Identify which cell holds the provided text, then report its [X, Y] central coordinate. 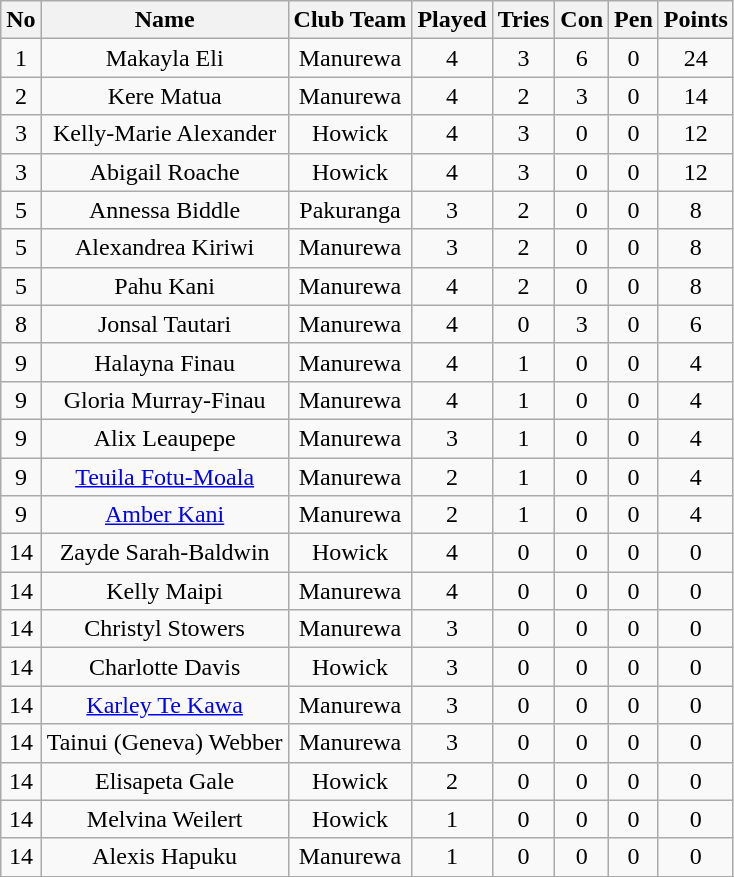
No [21, 20]
Charlotte Davis [164, 667]
Alexandrea Kiriwi [164, 248]
Abigail Roache [164, 172]
Name [164, 20]
Halayna Finau [164, 362]
Kelly Maipi [164, 591]
24 [696, 58]
Pahu Kani [164, 286]
Elisapeta Gale [164, 781]
Amber Kani [164, 515]
Melvina Weilert [164, 819]
Played [452, 20]
Tainui (Geneva) Webber [164, 743]
Jonsal Tautari [164, 324]
Christyl Stowers [164, 629]
Points [696, 20]
Teuila Fotu-Moala [164, 477]
Zayde Sarah-Baldwin [164, 553]
Makayla Eli [164, 58]
Kere Matua [164, 96]
Annessa Biddle [164, 210]
Pakuranga [350, 210]
Tries [524, 20]
Gloria Murray-Finau [164, 400]
Alix Leaupepe [164, 438]
Karley Te Kawa [164, 705]
Pen [634, 20]
Con [582, 20]
Kelly-Marie Alexander [164, 134]
Club Team [350, 20]
Alexis Hapuku [164, 857]
